Output the [X, Y] coordinate of the center of the cell containing the given text.  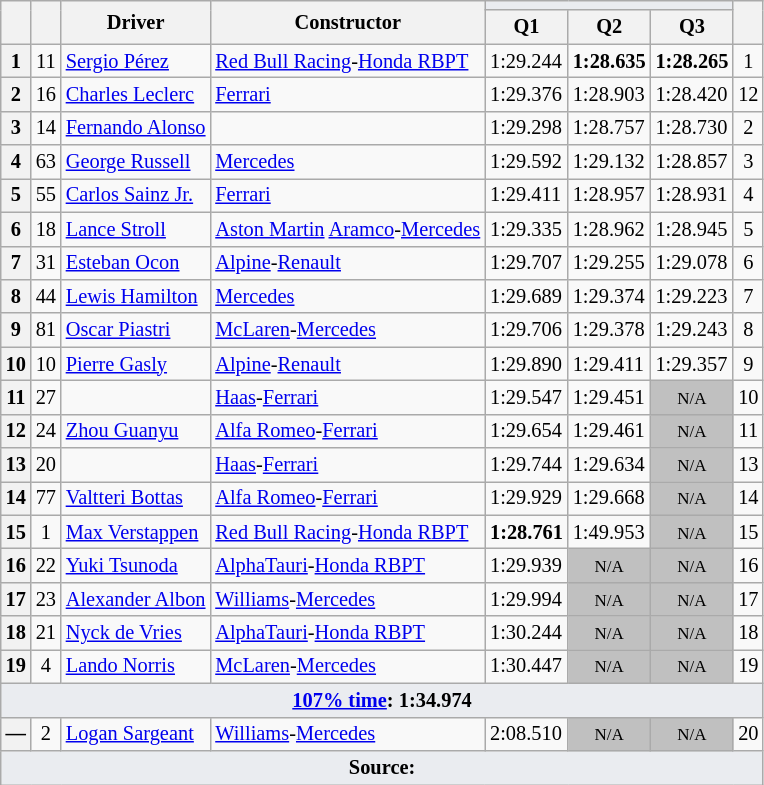
1:29.078 [692, 263]
1:30.447 [526, 666]
1:29.547 [526, 397]
Q2 [610, 27]
63 [46, 162]
Pierre Gasly [136, 364]
1:29.357 [692, 364]
55 [46, 195]
Oscar Piastri [136, 330]
1:28.962 [610, 229]
1:29.298 [526, 128]
1:28.957 [610, 195]
27 [46, 397]
2:08.510 [526, 734]
Valtteri Bottas [136, 498]
1:28.945 [692, 229]
1:29.244 [526, 61]
Q3 [692, 27]
1:29.243 [692, 330]
1:28.265 [692, 61]
1:29.654 [526, 431]
1:29.939 [526, 565]
1:49.953 [610, 532]
Charles Leclerc [136, 94]
Lewis Hamilton [136, 296]
1:29.378 [610, 330]
Nyck de Vries [136, 633]
1:28.931 [692, 195]
George Russell [136, 162]
1:29.689 [526, 296]
107% time: 1:34.974 [382, 700]
1:28.761 [526, 532]
1:29.223 [692, 296]
77 [46, 498]
1:29.255 [610, 263]
Fernando Alonso [136, 128]
22 [46, 565]
1:29.634 [610, 465]
Logan Sargeant [136, 734]
1:28.730 [692, 128]
1:29.374 [610, 296]
1:28.757 [610, 128]
Aston Martin Aramco-Mercedes [348, 229]
23 [46, 599]
24 [46, 431]
1:29.132 [610, 162]
1:28.903 [610, 94]
Constructor [348, 22]
1:29.706 [526, 330]
1:29.744 [526, 465]
Lance Stroll [136, 229]
Q1 [526, 27]
Source: [382, 767]
Yuki Tsunoda [136, 565]
1:29.592 [526, 162]
Sergio Pérez [136, 61]
1:30.244 [526, 633]
44 [46, 296]
1:29.461 [610, 431]
1:29.929 [526, 498]
1:28.635 [610, 61]
1:29.335 [526, 229]
31 [46, 263]
Max Verstappen [136, 532]
Carlos Sainz Jr. [136, 195]
1:28.420 [692, 94]
1:29.376 [526, 94]
1:29.451 [610, 397]
— [16, 734]
1:29.707 [526, 263]
Lando Norris [136, 666]
Zhou Guanyu [136, 431]
1:28.857 [692, 162]
21 [46, 633]
1:29.994 [526, 599]
1:29.890 [526, 364]
1:29.668 [610, 498]
81 [46, 330]
Driver [136, 22]
Esteban Ocon [136, 263]
Alexander Albon [136, 599]
